Provide the (x, y) coordinate of the cell's center where the given text is located.  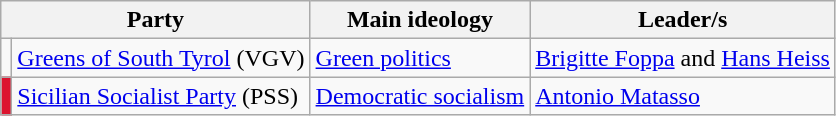
Party (156, 20)
Brigitte Foppa and Hans Heiss (683, 58)
Sicilian Socialist Party (PSS) (161, 96)
Main ideology (420, 20)
Democratic socialism (420, 96)
Greens of South Tyrol (VGV) (161, 58)
Green politics (420, 58)
Antonio Matasso (683, 96)
Leader/s (683, 20)
